Output the [X, Y] coordinate of the center of the cell containing the given text.  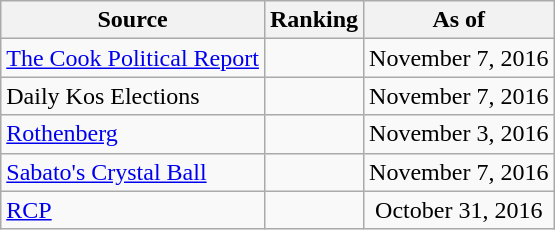
October 31, 2016 [459, 210]
Rothenberg [133, 134]
Sabato's Crystal Ball [133, 172]
The Cook Political Report [133, 58]
Daily Kos Elections [133, 96]
RCP [133, 210]
November 3, 2016 [459, 134]
As of [459, 20]
Source [133, 20]
Ranking [314, 20]
